Provide the (X, Y) coordinate of the cell's center where the given text is located.  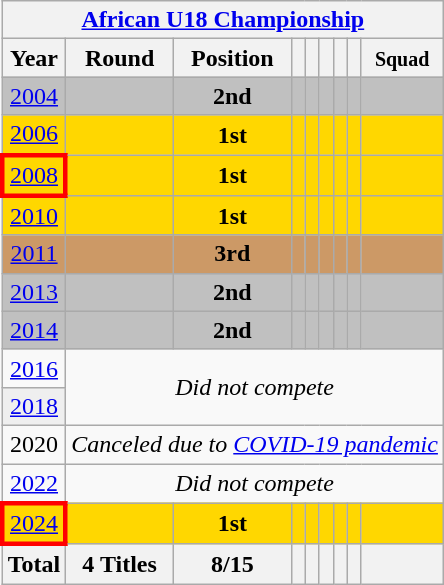
2013 (34, 292)
2004 (34, 96)
2008 (34, 174)
Squad (402, 58)
Canceled due to COVID-19 pandemic (255, 444)
Position (232, 58)
2010 (34, 216)
2006 (34, 135)
Year (34, 58)
3rd (232, 254)
2022 (34, 484)
Total (34, 564)
Round (120, 58)
2016 (34, 368)
8/15 (232, 564)
2018 (34, 406)
2020 (34, 444)
African U18 Championship (222, 20)
4 Titles (120, 564)
2014 (34, 330)
2024 (34, 524)
2011 (34, 254)
